Pinpoint the cell where the given text exists, returning its (X, Y) midpoint coordinate. 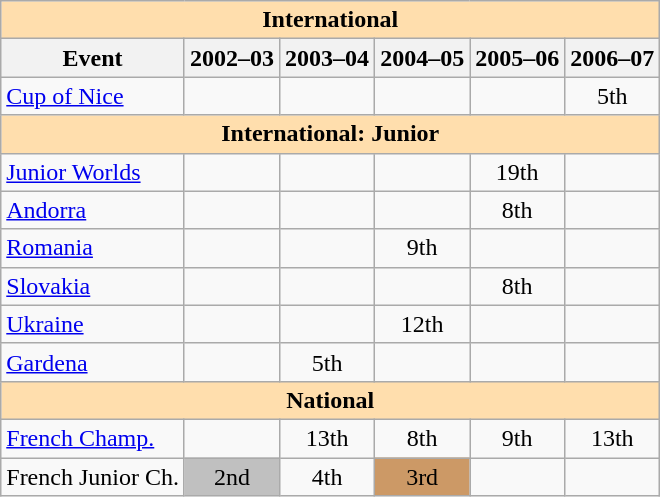
International (330, 20)
International: Junior (330, 134)
2006–07 (612, 58)
12th (422, 324)
Gardena (93, 362)
National (330, 400)
2002–03 (232, 58)
French Champ. (93, 438)
French Junior Ch. (93, 477)
2005–06 (518, 58)
4th (328, 477)
Cup of Nice (93, 96)
Ukraine (93, 324)
Event (93, 58)
2004–05 (422, 58)
3rd (422, 477)
2003–04 (328, 58)
Andorra (93, 210)
19th (518, 172)
Romania (93, 248)
Slovakia (93, 286)
Junior Worlds (93, 172)
2nd (232, 477)
